Locate the cell with the specified text and output its (X, Y) center coordinate. 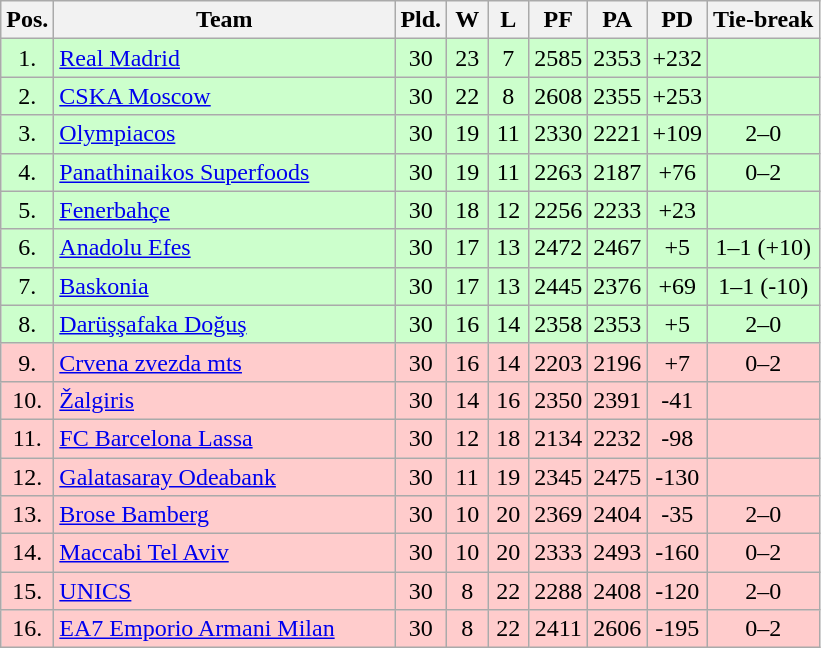
PD (678, 20)
2288 (558, 591)
2330 (558, 134)
+23 (678, 210)
2404 (618, 515)
10. (28, 400)
Maccabi Tel Aviv (224, 553)
2196 (618, 362)
2358 (558, 324)
W (468, 20)
Fenerbahçe (224, 210)
L (508, 20)
+253 (678, 96)
-120 (678, 591)
Baskonia (224, 286)
2256 (558, 210)
Pld. (421, 20)
Panathinaikos Superfoods (224, 172)
3. (28, 134)
-130 (678, 477)
+69 (678, 286)
12. (28, 477)
-98 (678, 438)
+76 (678, 172)
14. (28, 553)
2493 (618, 553)
-195 (678, 629)
2475 (618, 477)
2472 (558, 248)
7 (508, 58)
Žalgiris (224, 400)
2608 (558, 96)
2345 (558, 477)
2203 (558, 362)
2369 (558, 515)
2350 (558, 400)
5. (28, 210)
Pos. (28, 20)
Real Madrid (224, 58)
+109 (678, 134)
Tie-break (763, 20)
2376 (618, 286)
Team (224, 20)
Olympiacos (224, 134)
PF (558, 20)
2411 (558, 629)
2187 (618, 172)
1–1 (-10) (763, 286)
23 (468, 58)
-41 (678, 400)
Crvena zvezda mts (224, 362)
-160 (678, 553)
8. (28, 324)
2233 (618, 210)
Brose Bamberg (224, 515)
Darüşşafaka Doğuş (224, 324)
4. (28, 172)
2585 (558, 58)
CSKA Moscow (224, 96)
2408 (618, 591)
2221 (618, 134)
UNICS (224, 591)
2391 (618, 400)
2263 (558, 172)
2467 (618, 248)
7. (28, 286)
-35 (678, 515)
16. (28, 629)
13. (28, 515)
Anadolu Efes (224, 248)
+232 (678, 58)
9. (28, 362)
2. (28, 96)
2445 (558, 286)
2134 (558, 438)
15. (28, 591)
+7 (678, 362)
2333 (558, 553)
11. (28, 438)
2606 (618, 629)
1. (28, 58)
2355 (618, 96)
FC Barcelona Lassa (224, 438)
Galatasaray Odeabank (224, 477)
2232 (618, 438)
6. (28, 248)
EA7 Emporio Armani Milan (224, 629)
1–1 (+10) (763, 248)
PA (618, 20)
